From the cell containing the given text, extract its center point as (x, y) coordinate. 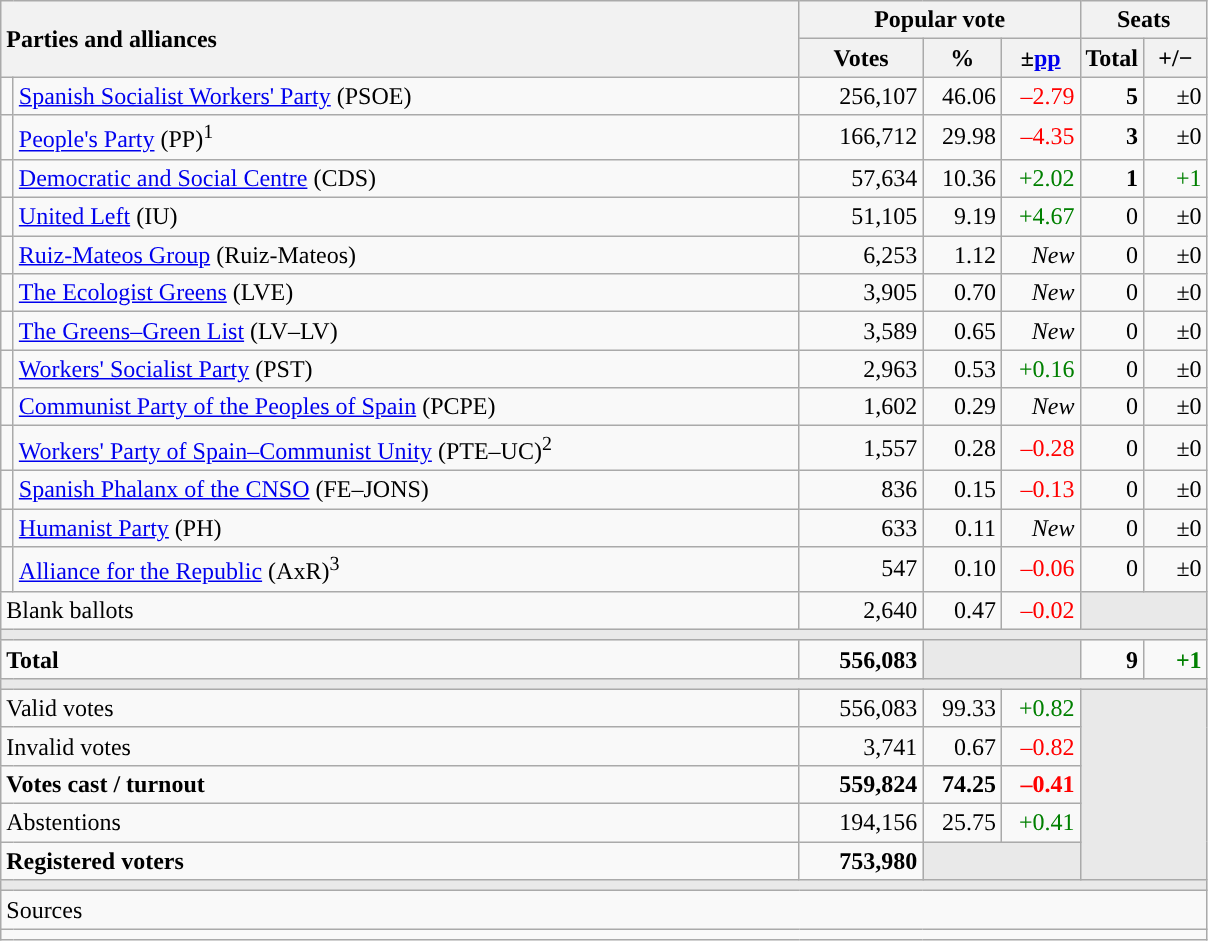
Democratic and Social Centre (CDS) (406, 178)
People's Party (PP)1 (406, 138)
29.98 (962, 138)
% (962, 58)
Votes (861, 58)
256,107 (861, 96)
Abstentions (400, 823)
3 (1112, 138)
–0.82 (1040, 746)
–2.79 (1040, 96)
Communist Party of the Peoples of Spain (PCPE) (406, 407)
1,602 (861, 407)
+4.67 (1040, 217)
Spanish Socialist Workers' Party (PSOE) (406, 96)
194,156 (861, 823)
753,980 (861, 861)
Ruiz-Mateos Group (Ruiz-Mateos) (406, 255)
The Greens–Green List (LV–LV) (406, 331)
–0.02 (1040, 610)
57,634 (861, 178)
5 (1112, 96)
0.65 (962, 331)
547 (861, 570)
166,712 (861, 138)
559,824 (861, 785)
0.15 (962, 489)
+0.41 (1040, 823)
Votes cast / turnout (400, 785)
633 (861, 528)
Humanist Party (PH) (406, 528)
836 (861, 489)
–0.41 (1040, 785)
46.06 (962, 96)
25.75 (962, 823)
0.29 (962, 407)
1 (1112, 178)
The Ecologist Greens (LVE) (406, 293)
3,589 (861, 331)
Seats (1144, 20)
+/− (1176, 58)
Invalid votes (400, 746)
Workers' Party of Spain–Communist Unity (PTE–UC)2 (406, 448)
United Left (IU) (406, 217)
2,963 (861, 369)
+0.82 (1040, 708)
0.70 (962, 293)
1,557 (861, 448)
51,105 (861, 217)
Spanish Phalanx of the CNSO (FE–JONS) (406, 489)
±pp (1040, 58)
–0.13 (1040, 489)
1.12 (962, 255)
Valid votes (400, 708)
9 (1112, 659)
0.47 (962, 610)
0.28 (962, 448)
–0.28 (1040, 448)
9.19 (962, 217)
Alliance for the Republic (AxR)3 (406, 570)
Blank ballots (400, 610)
0.53 (962, 369)
Popular vote (940, 20)
+2.02 (1040, 178)
74.25 (962, 785)
0.11 (962, 528)
0.10 (962, 570)
Workers' Socialist Party (PST) (406, 369)
+0.16 (1040, 369)
10.36 (962, 178)
3,905 (861, 293)
–0.06 (1040, 570)
3,741 (861, 746)
–4.35 (1040, 138)
Parties and alliances (400, 39)
2,640 (861, 610)
6,253 (861, 255)
99.33 (962, 708)
Sources (604, 910)
Registered voters (400, 861)
0.67 (962, 746)
